Search for the cell housing the specified text and yield its [x, y] center coordinate. 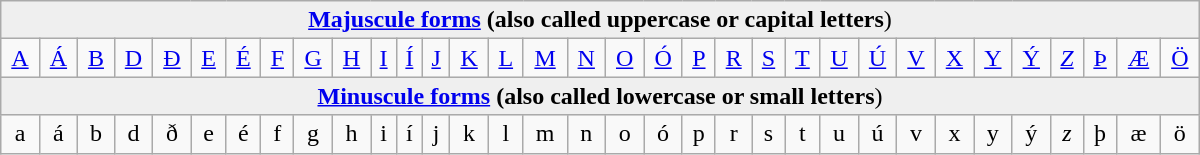
Ð [172, 58]
m [545, 134]
X [954, 58]
A [20, 58]
N [586, 58]
r [734, 134]
ó [663, 134]
z [1066, 134]
Y [993, 58]
K [469, 58]
æ [1139, 134]
Í [409, 58]
b [96, 134]
Minuscule forms (also called lowercase or small letters) [600, 96]
h [351, 134]
í [409, 134]
p [698, 134]
y [993, 134]
e [208, 134]
S [768, 58]
t [802, 134]
v [916, 134]
ý [1031, 134]
F [278, 58]
Ö [1180, 58]
u [839, 134]
G [313, 58]
H [351, 58]
k [469, 134]
Majuscule forms (also called uppercase or capital letters) [600, 20]
ð [172, 134]
f [278, 134]
s [768, 134]
L [506, 58]
þ [1100, 134]
é [244, 134]
Z [1066, 58]
R [734, 58]
T [802, 58]
n [586, 134]
P [698, 58]
O [624, 58]
i [384, 134]
l [506, 134]
g [313, 134]
Ó [663, 58]
B [96, 58]
I [384, 58]
Á [58, 58]
á [58, 134]
É [244, 58]
Ý [1031, 58]
ö [1180, 134]
M [545, 58]
d [133, 134]
D [133, 58]
a [20, 134]
E [208, 58]
o [624, 134]
U [839, 58]
x [954, 134]
ú [877, 134]
Þ [1100, 58]
j [436, 134]
J [436, 58]
Æ [1139, 58]
Ú [877, 58]
V [916, 58]
